Extract the [x, y] coordinate from the center of the cell holding the provided text.  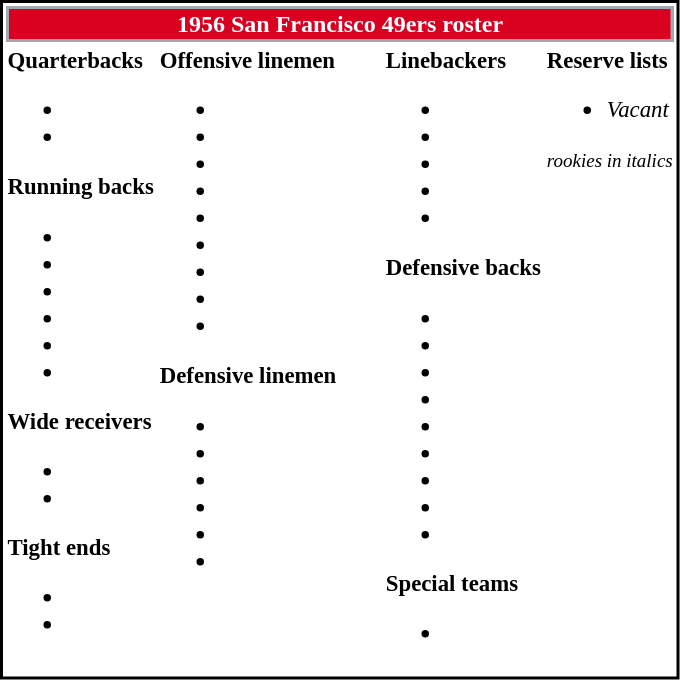
Reserve listsVacantrookies in italics [610, 358]
LinebackersDefensive backsSpecial teams [463, 358]
Offensive linemenDefensive linemen [248, 358]
1956 San Francisco 49ers roster [340, 24]
QuarterbacksRunning backsWide receiversTight ends [80, 358]
